Provide the (x, y) coordinate of the cell's center where the given text is located.  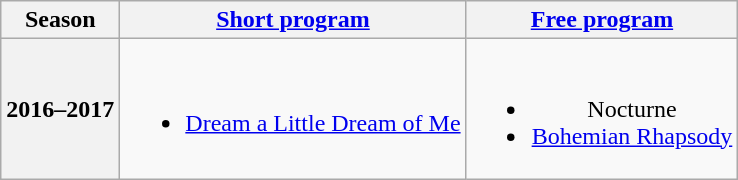
Nocturne Bohemian Rhapsody (602, 109)
Season (60, 20)
Dream a Little Dream of Me (293, 109)
Free program (602, 20)
Short program (293, 20)
2016–2017 (60, 109)
